For the text-containing cell, return its midpoint in [x, y] coordinate format. 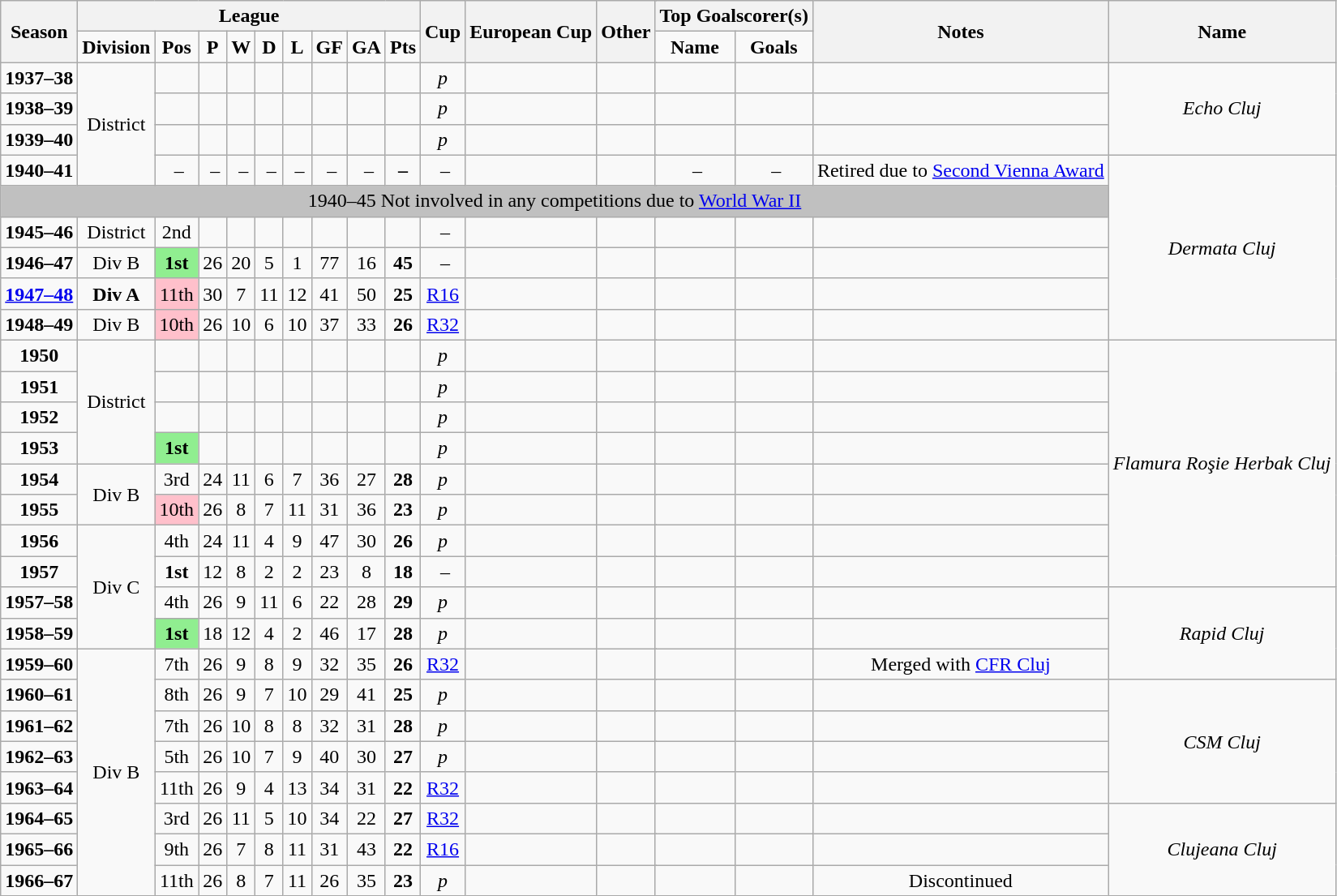
Rapid Cluj [1222, 633]
9th [177, 849]
Discontinued [960, 880]
1937–38 [39, 78]
European Cup [531, 32]
Flamura Roşie Herbak Cluj [1222, 463]
1955 [39, 510]
43 [366, 849]
47 [329, 541]
1948–49 [39, 324]
1960–61 [39, 695]
1966–67 [39, 880]
Clujeana Cluj [1222, 849]
GA [366, 47]
Echo Cluj [1222, 109]
1958–59 [39, 633]
16 [366, 263]
Top Goalscorer(s) [734, 16]
20 [242, 263]
1965–66 [39, 849]
1938–39 [39, 109]
Div C [117, 587]
17 [366, 633]
1950 [39, 355]
77 [329, 263]
5th [177, 757]
Goals [773, 47]
1964–65 [39, 818]
Pts [402, 47]
1940–41 [39, 170]
Merged with CFR Cluj [960, 664]
1947–48 [39, 294]
League [250, 16]
Div A [117, 294]
1959–60 [39, 664]
1963–64 [39, 787]
8th [177, 695]
1953 [39, 448]
37 [329, 324]
D [269, 47]
1957 [39, 572]
1954 [39, 479]
Pos [177, 47]
1940–45 Not involved in any competitions due to World War II [555, 201]
CSM Cluj [1222, 741]
50 [366, 294]
W [242, 47]
1956 [39, 541]
40 [329, 757]
1957–58 [39, 602]
33 [366, 324]
Division [117, 47]
1945–46 [39, 232]
1952 [39, 418]
Other [626, 32]
1939–40 [39, 139]
1 [297, 263]
2nd [177, 232]
Dermata Cluj [1222, 247]
Notes [960, 32]
Cup [443, 32]
GF [329, 47]
1951 [39, 387]
1946–47 [39, 263]
13 [297, 787]
1961–62 [39, 726]
1962–63 [39, 757]
45 [402, 263]
L [297, 47]
Season [39, 32]
Retired due to Second Vienna Award [960, 170]
P [212, 47]
46 [329, 633]
